Extract the (X, Y) coordinate from the center of the cell holding the provided text.  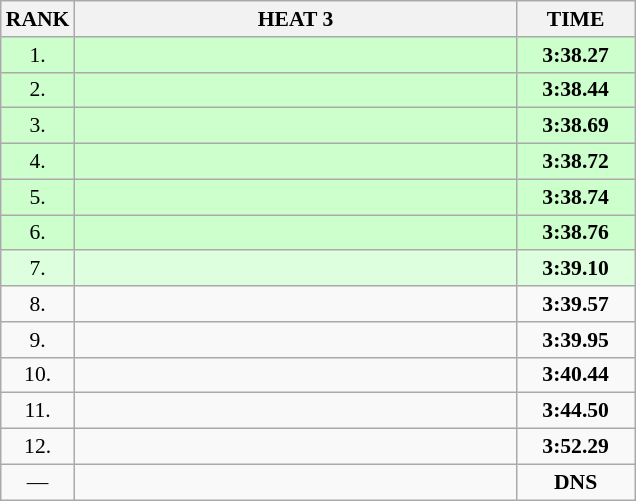
3:38.76 (576, 233)
3:52.29 (576, 447)
3:38.74 (576, 197)
TIME (576, 19)
3:39.95 (576, 340)
12. (38, 447)
DNS (576, 482)
11. (38, 411)
7. (38, 269)
3:39.57 (576, 304)
6. (38, 233)
1. (38, 55)
10. (38, 375)
5. (38, 197)
9. (38, 340)
3:38.44 (576, 90)
4. (38, 162)
3:40.44 (576, 375)
— (38, 482)
HEAT 3 (295, 19)
2. (38, 90)
3:39.10 (576, 269)
3:38.27 (576, 55)
RANK (38, 19)
3:44.50 (576, 411)
3. (38, 126)
3:38.69 (576, 126)
8. (38, 304)
3:38.72 (576, 162)
